Pinpoint the cell where the given text exists, returning its [x, y] midpoint coordinate. 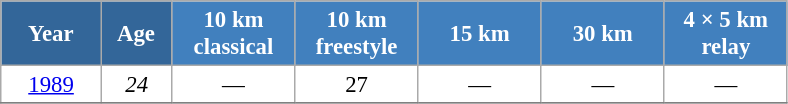
30 km [602, 34]
1989 [52, 85]
27 [356, 85]
Age [136, 34]
Year [52, 34]
24 [136, 85]
15 km [480, 34]
10 km classical [234, 34]
4 × 5 km relay [726, 34]
10 km freestyle [356, 34]
